From the cell containing the given text, extract its center point as (x, y) coordinate. 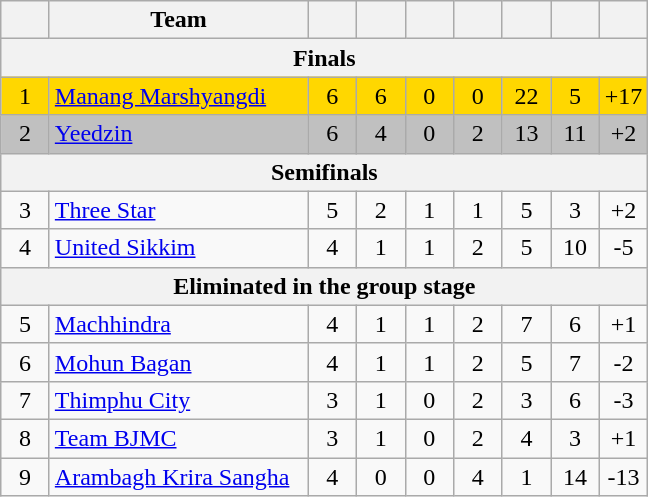
+17 (624, 96)
Machhindra (178, 324)
Eliminated in the group stage (324, 286)
14 (576, 477)
Semifinals (324, 172)
Thimphu City (178, 400)
Team BJMC (178, 438)
-2 (624, 362)
11 (576, 134)
-5 (624, 248)
Finals (324, 58)
Mohun Bagan (178, 362)
United Sikkim (178, 248)
Yeedzin (178, 134)
Team (178, 20)
-13 (624, 477)
10 (576, 248)
8 (26, 438)
22 (526, 96)
Three Star (178, 210)
13 (526, 134)
Manang Marshyangdi (178, 96)
Arambagh Krira Sangha (178, 477)
9 (26, 477)
-3 (624, 400)
